Pinpoint the cell where the given text exists, returning its (X, Y) midpoint coordinate. 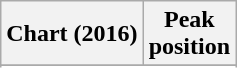
Peakposition (189, 34)
Chart (2016) (72, 34)
